Capture the cell that displays the provided text and extract its [X, Y] central coordinate. 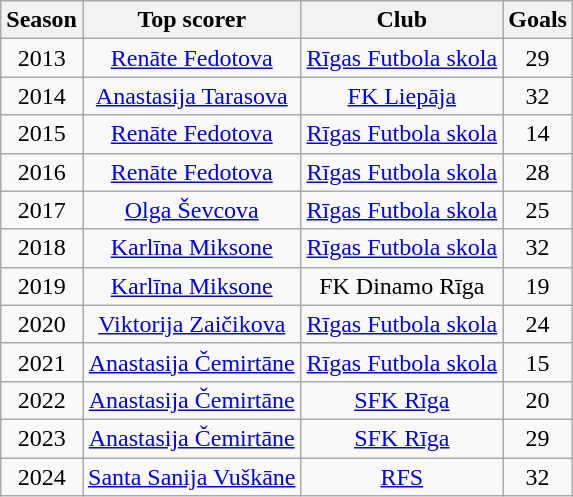
14 [538, 134]
RFS [402, 477]
2024 [42, 477]
Goals [538, 20]
15 [538, 362]
2018 [42, 248]
2013 [42, 58]
2020 [42, 324]
2022 [42, 400]
2021 [42, 362]
24 [538, 324]
2014 [42, 96]
Viktorija Zaičikova [191, 324]
Club [402, 20]
2017 [42, 210]
25 [538, 210]
19 [538, 286]
28 [538, 172]
2023 [42, 438]
Olga Ševcova [191, 210]
FK Dinamo Rīga [402, 286]
2019 [42, 286]
2015 [42, 134]
20 [538, 400]
FK Liepāja [402, 96]
Anastasija Tarasova [191, 96]
2016 [42, 172]
Santa Sanija Vuškāne [191, 477]
Top scorer [191, 20]
Season [42, 20]
